Return (X, Y) of the center of cell containing provided text 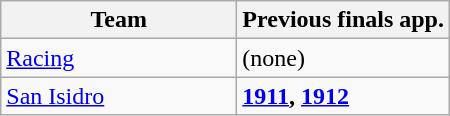
(none) (344, 58)
Previous finals app. (344, 20)
1911, 1912 (344, 96)
Team (119, 20)
San Isidro (119, 96)
Racing (119, 58)
